Provide the (x, y) coordinate of the cell's center where the given text is located.  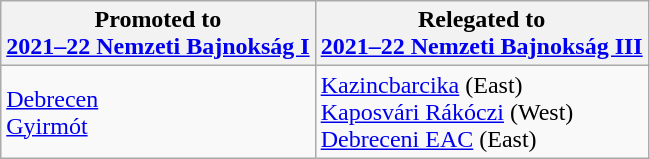
Debrecen Gyirmót (158, 112)
Promoted to2021–22 Nemzeti Bajnokság I (158, 34)
Relegated to2021–22 Nemzeti Bajnokság III (482, 34)
Kazincbarcika (East) Kaposvári Rákóczi (West) Debreceni EAC (East) (482, 112)
